From the cell containing the given text, extract its center point as (X, Y) coordinate. 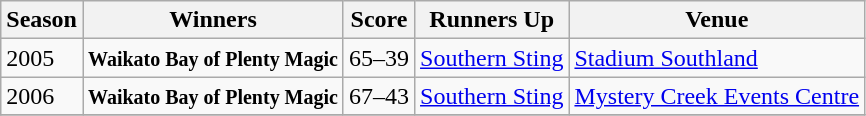
67–43 (378, 96)
Winners (212, 20)
65–39 (378, 58)
Venue (717, 20)
Stadium Southland (717, 58)
2005 (42, 58)
Score (378, 20)
Runners Up (492, 20)
2006 (42, 96)
Season (42, 20)
Mystery Creek Events Centre (717, 96)
